Capture the cell that displays the provided text and extract its [X, Y] central coordinate. 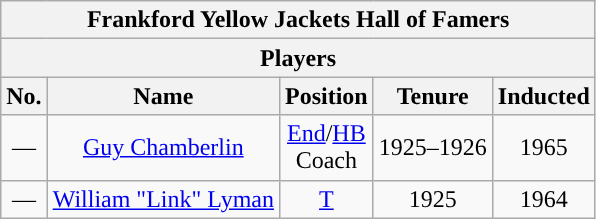
Name [163, 96]
Inducted [544, 96]
No. [24, 96]
Position [326, 96]
Tenure [432, 96]
1925 [432, 199]
William "Link" Lyman [163, 199]
Frankford Yellow Jackets Hall of Famers [298, 20]
Guy Chamberlin [163, 148]
T [326, 199]
1925–1926 [432, 148]
End/HBCoach [326, 148]
1965 [544, 148]
1964 [544, 199]
Players [298, 58]
